Return [x, y] of the center of cell containing provided text 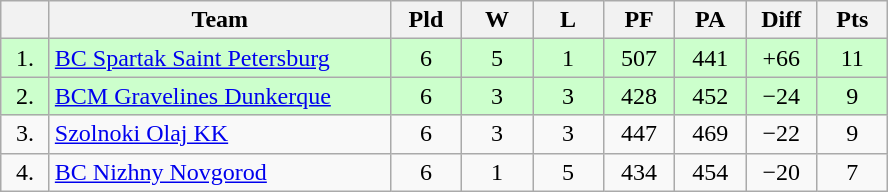
441 [710, 58]
447 [640, 134]
PA [710, 20]
Diff [782, 20]
Pts [852, 20]
2. [26, 96]
11 [852, 58]
Pld [426, 20]
454 [710, 172]
−24 [782, 96]
469 [710, 134]
−20 [782, 172]
BC Spartak Saint Petersburg [220, 58]
Team [220, 20]
BCM Gravelines Dunkerque [220, 96]
+66 [782, 58]
452 [710, 96]
Szolnoki Olaj KK [220, 134]
428 [640, 96]
3. [26, 134]
1. [26, 58]
BC Nizhny Novgorod [220, 172]
PF [640, 20]
−22 [782, 134]
7 [852, 172]
L [568, 20]
4. [26, 172]
434 [640, 172]
W [496, 20]
507 [640, 58]
